Output the [x, y] coordinate of the center of the cell containing the given text.  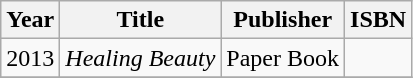
Title [140, 20]
Paper Book [283, 58]
Healing Beauty [140, 58]
Publisher [283, 20]
ISBN [378, 20]
Year [30, 20]
2013 [30, 58]
